Pinpoint the cell where the given text exists, returning its (X, Y) midpoint coordinate. 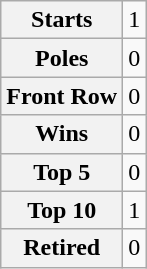
Top 5 (62, 172)
Poles (62, 58)
Retired (62, 248)
Top 10 (62, 210)
Front Row (62, 96)
Wins (62, 134)
Starts (62, 20)
